Extract the [X, Y] coordinate from the center of the cell holding the provided text.  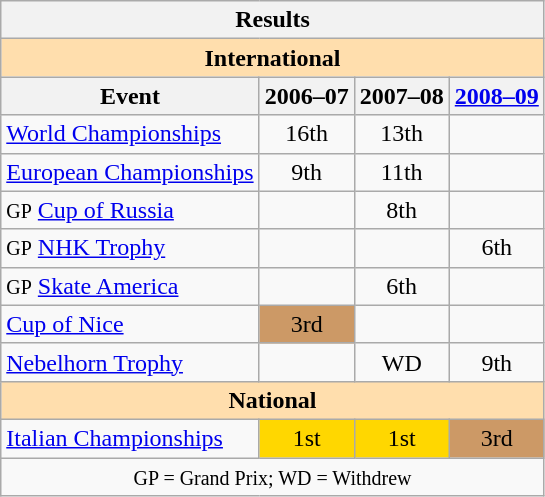
11th [402, 172]
World Championships [130, 134]
Italian Championships [130, 438]
8th [402, 210]
European Championships [130, 172]
2006–07 [306, 96]
GP NHK Trophy [130, 248]
National [273, 400]
13th [402, 134]
GP Cup of Russia [130, 210]
Event [130, 96]
Cup of Nice [130, 324]
GP = Grand Prix; WD = Withdrew [273, 477]
WD [402, 362]
2007–08 [402, 96]
Results [273, 20]
Nebelhorn Trophy [130, 362]
International [273, 58]
16th [306, 134]
GP Skate America [130, 286]
2008–09 [496, 96]
